Search for the cell housing the specified text and yield its (X, Y) center coordinate. 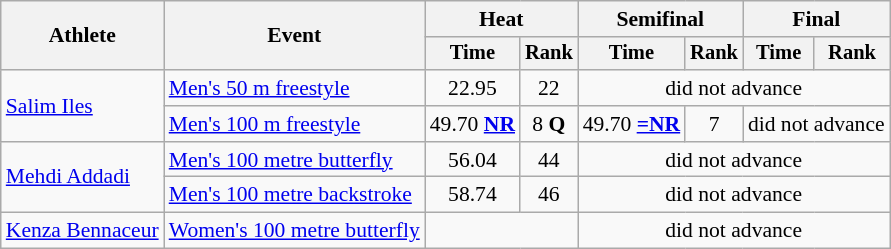
Men's 100 metre backstroke (294, 195)
Men's 100 m freestyle (294, 124)
Women's 100 metre butterfly (294, 231)
Athlete (82, 36)
22 (549, 88)
Salim Iles (82, 106)
46 (549, 195)
Semifinal (660, 19)
8 Q (549, 124)
58.74 (472, 195)
Men's 100 metre butterfly (294, 160)
7 (714, 124)
56.04 (472, 160)
Men's 50 m freestyle (294, 88)
Final (816, 19)
44 (549, 160)
Kenza Bennaceur (82, 231)
49.70 =NR (632, 124)
49.70 NR (472, 124)
Mehdi Addadi (82, 178)
22.95 (472, 88)
Event (294, 36)
Heat (502, 19)
